Find where the given text appears and provide that cell's center as (X, Y) coordinate. 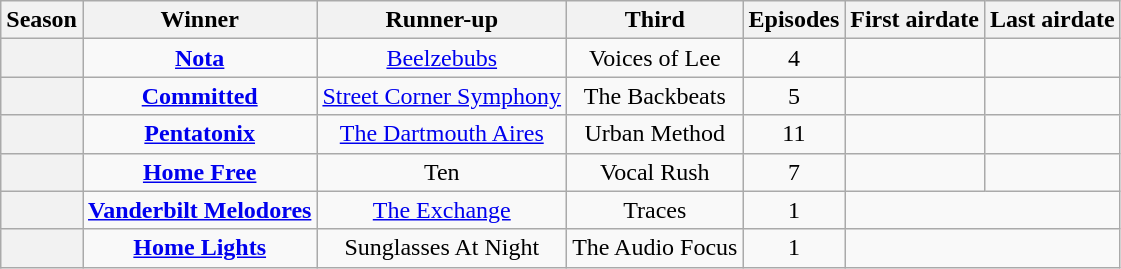
First airdate (915, 20)
Last airdate (1052, 20)
Pentatonix (199, 134)
Voices of Lee (655, 58)
Ten (442, 172)
The Audio Focus (655, 248)
4 (794, 58)
Traces (655, 210)
Nota (199, 58)
The Exchange (442, 210)
Episodes (794, 20)
Street Corner Symphony (442, 96)
Third (655, 20)
The Dartmouth Aires (442, 134)
7 (794, 172)
5 (794, 96)
Winner (199, 20)
Beelzebubs (442, 58)
Committed (199, 96)
Urban Method (655, 134)
Home Lights (199, 248)
Season (42, 20)
The Backbeats (655, 96)
Runner-up (442, 20)
Home Free (199, 172)
Sunglasses At Night (442, 248)
11 (794, 134)
Vocal Rush (655, 172)
Vanderbilt Melodores (199, 210)
